Pinpoint the cell where the given text exists, returning its [X, Y] midpoint coordinate. 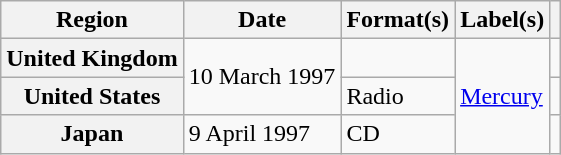
Format(s) [398, 20]
Label(s) [502, 20]
Mercury [502, 96]
United States [92, 96]
9 April 1997 [262, 134]
10 March 1997 [262, 77]
Region [92, 20]
United Kingdom [92, 58]
Radio [398, 96]
Date [262, 20]
CD [398, 134]
Japan [92, 134]
